Capture the cell that displays the provided text and extract its [X, Y] central coordinate. 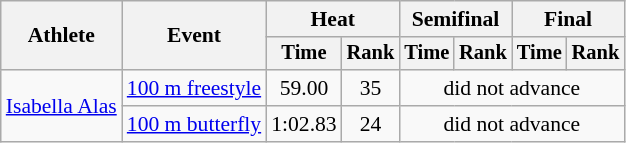
100 m freestyle [194, 88]
Heat [332, 19]
1:02.83 [304, 124]
Isabella Alas [62, 106]
100 m butterfly [194, 124]
Semifinal [455, 19]
59.00 [304, 88]
24 [371, 124]
Athlete [62, 36]
Final [568, 19]
35 [371, 88]
Event [194, 36]
